Extract the [x, y] coordinate from the center of the cell holding the provided text.  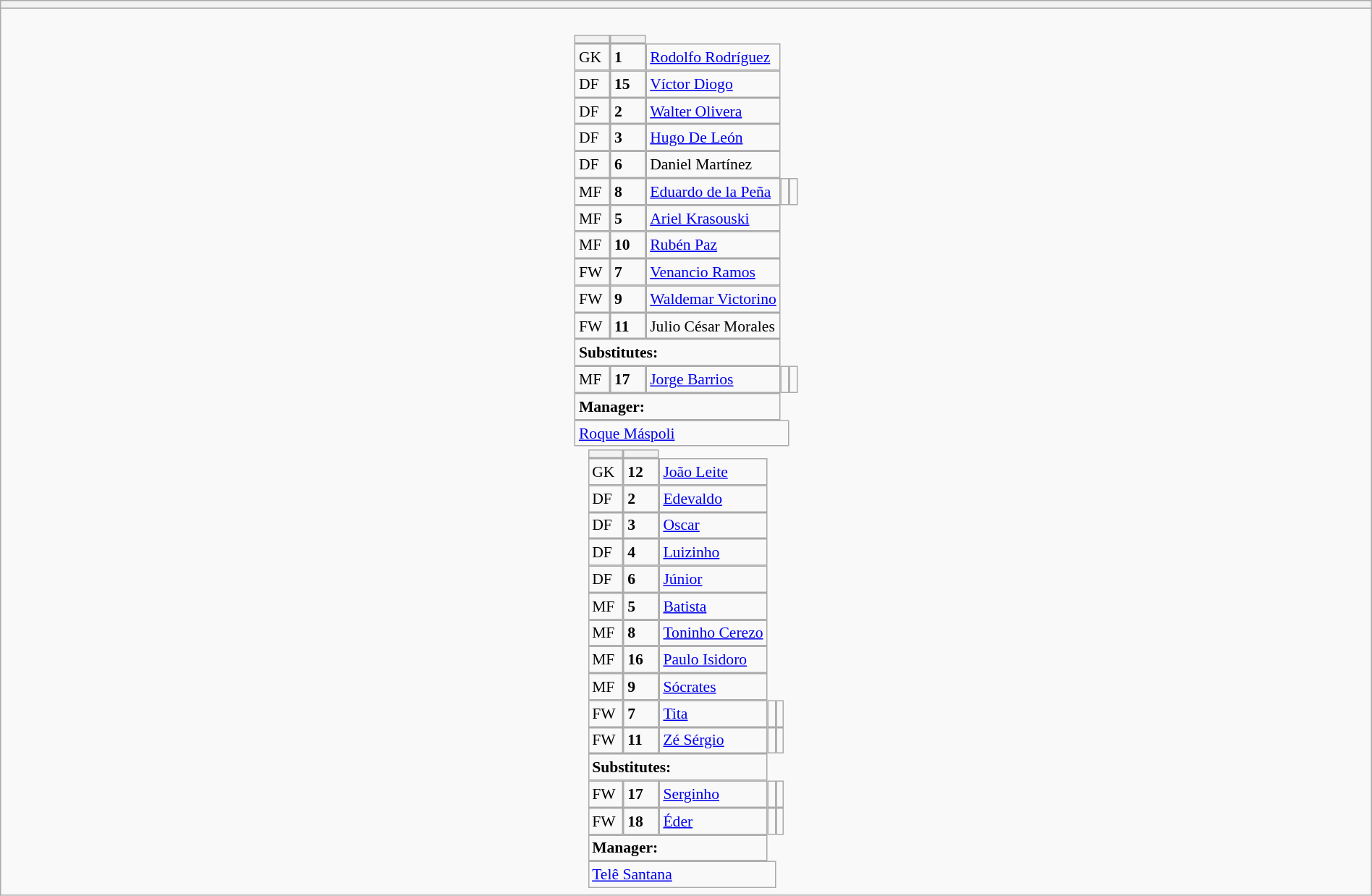
Sócrates [713, 686]
Eduardo de la Peña [713, 191]
16 [641, 660]
Zé Sérgio [713, 740]
Hugo De León [713, 138]
Daniel Martínez [713, 165]
Serginho [713, 795]
Rodolfo Rodríguez [713, 56]
Telê Santana [682, 874]
1 [628, 56]
Batista [713, 607]
Jorge Barrios [713, 379]
João Leite [713, 472]
Luizinho [713, 551]
18 [641, 821]
Rubén Paz [713, 245]
10 [628, 245]
Ariel Krasouski [713, 219]
Júnior [713, 579]
Víctor Diogo [713, 84]
4 [641, 551]
Tita [713, 714]
Edevaldo [713, 498]
Toninho Cerezo [713, 633]
Paulo Isidoro [713, 660]
Walter Olivera [713, 111]
12 [641, 472]
Oscar [713, 525]
Roque Máspoli [682, 433]
Waldemar Victorino [713, 298]
Éder [713, 821]
15 [628, 84]
Venancio Ramos [713, 272]
Julio César Morales [713, 326]
